Scan for the cell matching the given text and deliver its (X, Y) coordinate at center. 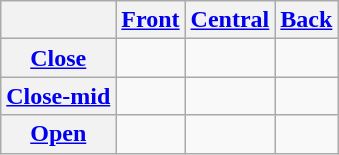
Open (58, 134)
Front (150, 20)
Close (58, 58)
Close-mid (58, 96)
Central (230, 20)
Back (306, 20)
